Find where the given text appears and provide that cell's center as (x, y) coordinate. 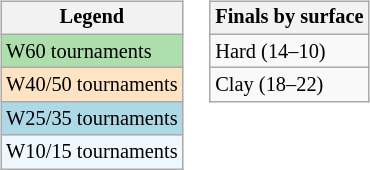
W40/50 tournaments (92, 85)
Clay (18–22) (289, 85)
Legend (92, 18)
W10/15 tournaments (92, 152)
Finals by surface (289, 18)
W60 tournaments (92, 51)
W25/35 tournaments (92, 119)
Hard (14–10) (289, 51)
